Detect which cell encompasses the target text, then output its (X, Y) center coordinate. 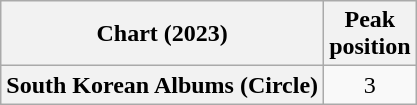
South Korean Albums (Circle) (162, 85)
3 (370, 85)
Chart (2023) (162, 34)
Peakposition (370, 34)
